From the cell containing the given text, extract its center point as [x, y] coordinate. 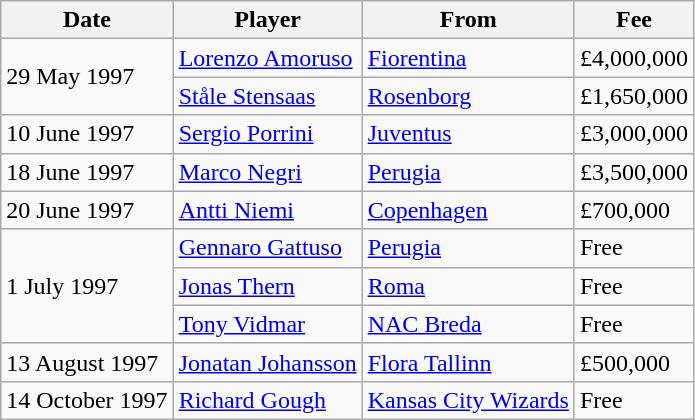
Fee [634, 20]
Date [87, 20]
Flora Tallinn [468, 362]
£500,000 [634, 362]
£700,000 [634, 210]
20 June 1997 [87, 210]
29 May 1997 [87, 77]
Lorenzo Amoruso [268, 58]
£3,000,000 [634, 134]
Fiorentina [468, 58]
Rosenborg [468, 96]
Jonas Thern [268, 286]
Marco Negri [268, 172]
Kansas City Wizards [468, 400]
From [468, 20]
£4,000,000 [634, 58]
18 June 1997 [87, 172]
Tony Vidmar [268, 324]
13 August 1997 [87, 362]
Richard Gough [268, 400]
Sergio Porrini [268, 134]
Juventus [468, 134]
Gennaro Gattuso [268, 248]
Ståle Stensaas [268, 96]
Roma [468, 286]
Jonatan Johansson [268, 362]
1 July 1997 [87, 286]
Copenhagen [468, 210]
Player [268, 20]
14 October 1997 [87, 400]
10 June 1997 [87, 134]
£1,650,000 [634, 96]
NAC Breda [468, 324]
Antti Niemi [268, 210]
£3,500,000 [634, 172]
